Scan for the cell matching the given text and deliver its [x, y] coordinate at center. 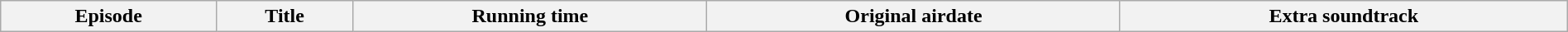
Episode [109, 16]
Running time [530, 16]
Extra soundtrack [1343, 16]
Title [284, 16]
Original airdate [913, 16]
